Find where the given text appears and provide that cell's center as [X, Y] coordinate. 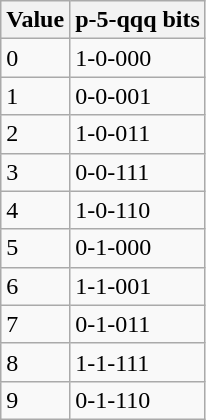
1-0-011 [138, 134]
5 [36, 248]
8 [36, 362]
4 [36, 210]
3 [36, 172]
7 [36, 324]
0-1-110 [138, 400]
0-0-001 [138, 96]
2 [36, 134]
1-1-111 [138, 362]
Value [36, 20]
1 [36, 96]
p-5-qqq bits [138, 20]
9 [36, 400]
0-1-011 [138, 324]
0-0-111 [138, 172]
1-0-000 [138, 58]
1-1-001 [138, 286]
0 [36, 58]
0-1-000 [138, 248]
1-0-110 [138, 210]
6 [36, 286]
